Extract the [X, Y] coordinate from the center of the cell holding the provided text.  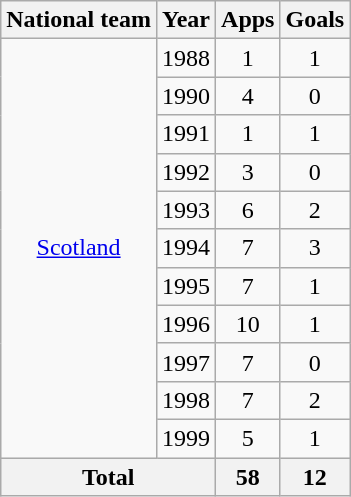
6 [248, 210]
Year [186, 20]
Total [108, 477]
1991 [186, 134]
5 [248, 438]
1988 [186, 58]
1990 [186, 96]
1992 [186, 172]
1995 [186, 286]
1997 [186, 362]
1993 [186, 210]
58 [248, 477]
Goals [315, 20]
1998 [186, 400]
10 [248, 324]
1994 [186, 248]
1999 [186, 438]
Scotland [79, 248]
12 [315, 477]
Apps [248, 20]
1996 [186, 324]
National team [79, 20]
4 [248, 96]
